Find where the given text appears and provide that cell's center as [X, Y] coordinate. 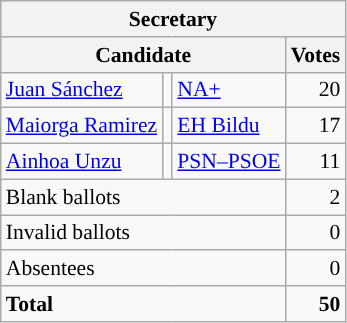
Votes [316, 55]
Absentees [144, 269]
Total [144, 304]
NA+ [228, 90]
Invalid ballots [144, 233]
2 [316, 197]
PSN–PSOE [228, 162]
Candidate [144, 55]
Maiorga Ramirez [82, 126]
17 [316, 126]
11 [316, 162]
20 [316, 90]
Juan Sánchez [82, 90]
50 [316, 304]
Blank ballots [144, 197]
Secretary [174, 19]
Ainhoa Unzu [82, 162]
EH Bildu [228, 126]
